Scan for the cell matching the given text and deliver its [x, y] coordinate at center. 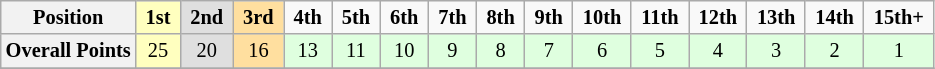
Overall Points [68, 51]
7th [452, 17]
25 [158, 51]
15th+ [899, 17]
10 [404, 51]
9th [549, 17]
3 [776, 51]
14th [834, 17]
13th [776, 17]
11th [660, 17]
11 [356, 51]
4 [718, 51]
5 [660, 51]
10th [602, 17]
9 [452, 51]
12th [718, 17]
6 [602, 51]
1 [899, 51]
3rd [258, 17]
13 [308, 51]
7 [549, 51]
8 [500, 51]
20 [206, 51]
4th [308, 17]
2nd [206, 17]
8th [500, 17]
2 [834, 51]
16 [258, 51]
1st [158, 17]
Position [68, 17]
5th [356, 17]
6th [404, 17]
